Detect which cell encompasses the target text, then output its (X, Y) center coordinate. 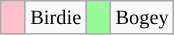
Bogey (142, 17)
Birdie (56, 17)
